Return (x, y) of the center of cell containing provided text 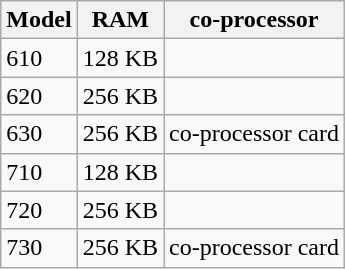
620 (39, 96)
710 (39, 172)
Model (39, 20)
RAM (120, 20)
co-processor (254, 20)
730 (39, 248)
630 (39, 134)
610 (39, 58)
720 (39, 210)
